Determine the (x, y) coordinate at the center of the cell enclosing the given text.  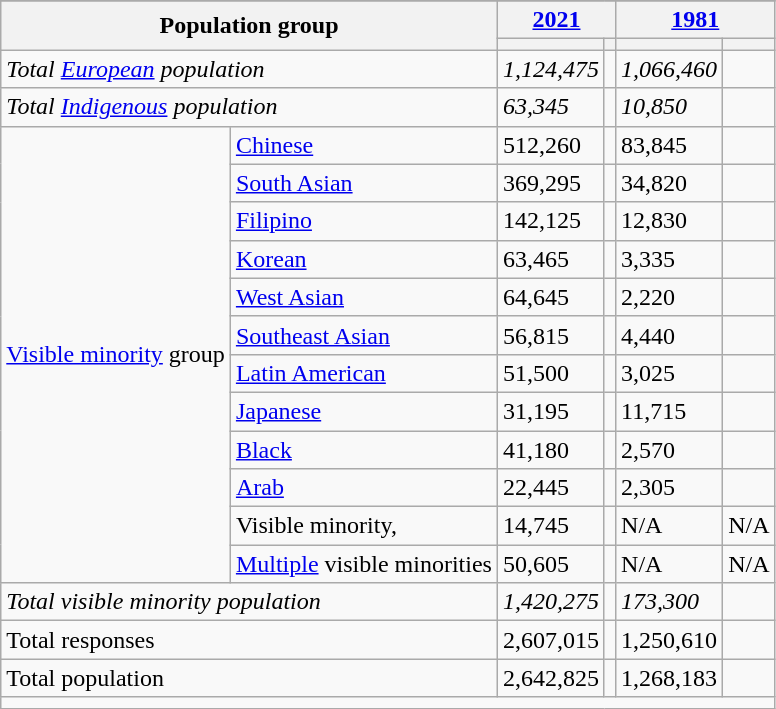
2021 (556, 20)
1,250,610 (670, 640)
2,570 (670, 449)
2,305 (670, 488)
34,820 (670, 183)
Multiple visible minorities (364, 564)
64,645 (550, 297)
173,300 (670, 602)
512,260 (550, 145)
Filipino (364, 221)
22,445 (550, 488)
142,125 (550, 221)
Total population (250, 678)
1,066,460 (670, 69)
West Asian (364, 297)
83,845 (670, 145)
Chinese (364, 145)
41,180 (550, 449)
Latin American (364, 373)
Total visible minority population (250, 602)
56,815 (550, 335)
10,850 (670, 107)
Total Indigenous population (250, 107)
31,195 (550, 411)
12,830 (670, 221)
Southeast Asian (364, 335)
Population group (250, 26)
63,465 (550, 259)
Japanese (364, 411)
50,605 (550, 564)
Visible minority group (116, 354)
63,345 (550, 107)
1,268,183 (670, 678)
11,715 (670, 411)
51,500 (550, 373)
4,440 (670, 335)
Visible minority, (364, 526)
2,220 (670, 297)
Korean (364, 259)
2,642,825 (550, 678)
3,025 (670, 373)
Total responses (250, 640)
3,335 (670, 259)
14,745 (550, 526)
2,607,015 (550, 640)
Total European population (250, 69)
369,295 (550, 183)
Black (364, 449)
1,420,275 (550, 602)
1,124,475 (550, 69)
Arab (364, 488)
South Asian (364, 183)
1981 (696, 20)
